Capture the cell that displays the provided text and extract its (x, y) central coordinate. 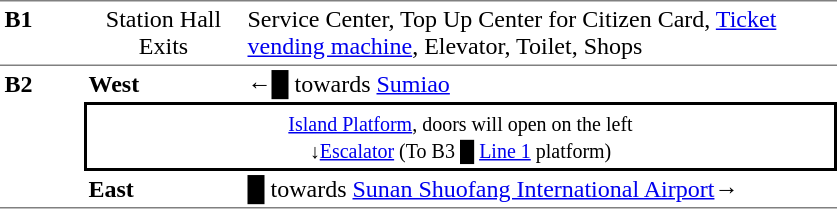
Island Platform, doors will open on the left↓Escalator (To B3 █ Line 1 platform) (460, 136)
█ towards Sunan Shuofang International Airport→ (540, 190)
East (164, 190)
West (164, 84)
B1 (42, 33)
Station HallExits (164, 33)
←█ towards Sumiao (540, 84)
Service Center, Top Up Center for Citizen Card, Ticket vending machine, Elevator, Toilet, Shops (540, 33)
B2 (42, 137)
